From the cell containing the given text, extract its center point as (x, y) coordinate. 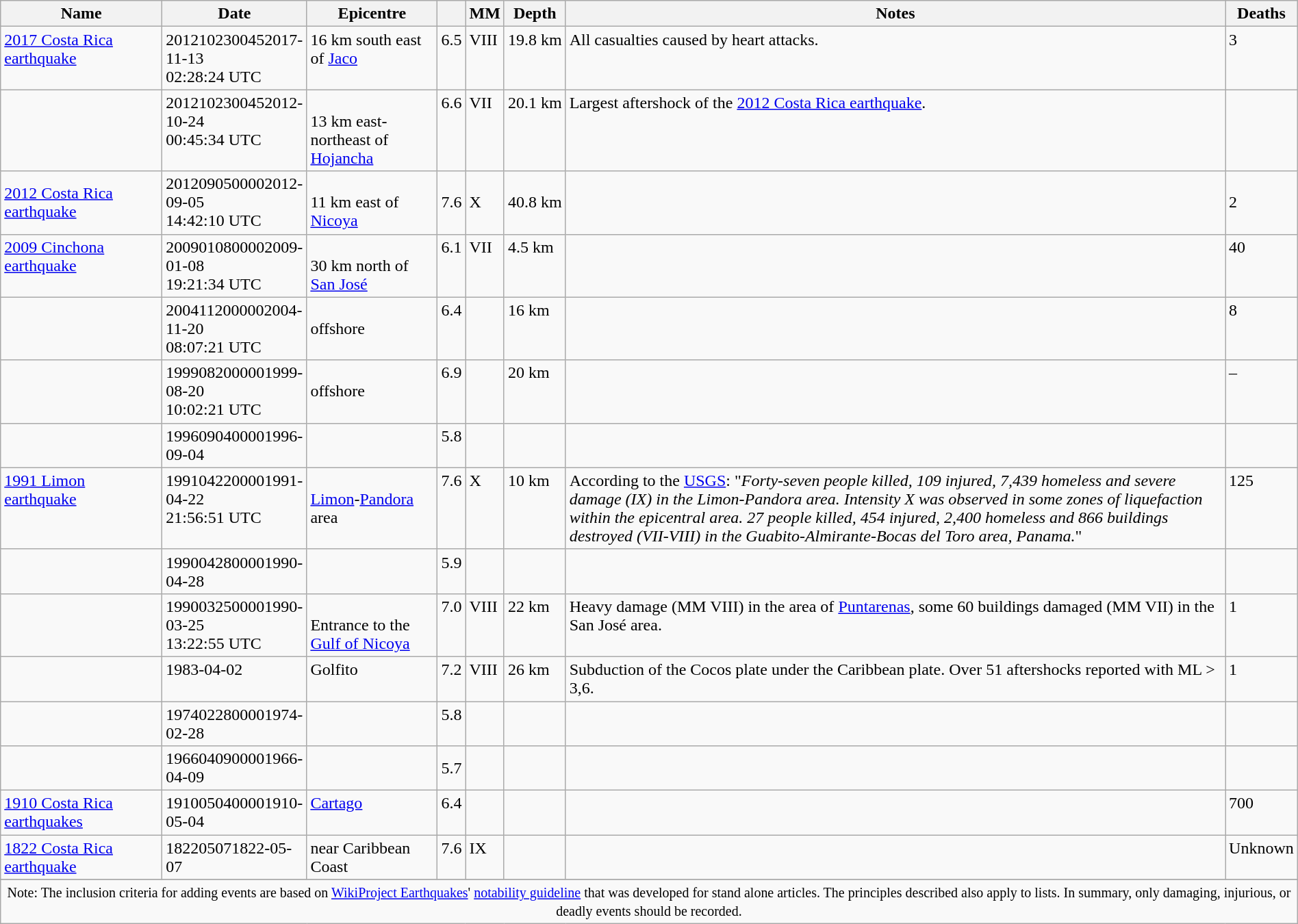
8 (1262, 329)
16 km (535, 329)
22 km (535, 625)
Name (81, 14)
Largest aftershock of the 2012 Costa Rica earthquake. (895, 130)
16 km south east of Jaco (372, 58)
40 (1262, 266)
10 km (535, 508)
6.1 (452, 266)
Notes (895, 14)
Date (234, 14)
1991042200001991-04-2221:56:51 UTC (234, 508)
40.8 km (535, 203)
19.8 km (535, 58)
1983-04-02 (234, 679)
Epicentre (372, 14)
7.0 (452, 625)
182205071822-05-07 (234, 857)
Cartago (372, 813)
2017 Costa Rica earthquake (81, 58)
near Caribbean Coast (372, 857)
Heavy damage (MM VIII) in the area of Puntarenas, some 60 buildings damaged (MM VII) in the San José area. (895, 625)
11 km east of Nicoya (372, 203)
700 (1262, 813)
Deaths (1262, 14)
1991 Limon earthquake (81, 508)
1999082000001999-08-2010:02:21 UTC (234, 392)
6.5 (452, 58)
MM (485, 14)
2012 Costa Rica earthquake (81, 203)
IX (485, 857)
1990032500001990-03-2513:22:55 UTC (234, 625)
125 (1262, 508)
Unknown (1262, 857)
3 (1262, 58)
Depth (535, 14)
1996090400001996-09-04 (234, 445)
13 km east-northeast of Hojancha (372, 130)
26 km (535, 679)
7.2 (452, 679)
Subduction of the Cocos plate under the Caribbean plate. Over 51 aftershocks reported with ML > 3,6. (895, 679)
2009 Cinchona earthquake (81, 266)
1822 Costa Rica earthquake (81, 857)
5.7 (452, 768)
2004112000002004-11-2008:07:21 UTC (234, 329)
2012090500002012-09-0514:42:10 UTC (234, 203)
1974022800001974-02-28 (234, 723)
2 (1262, 203)
20 km (535, 392)
1910050400001910-05-04 (234, 813)
2009010800002009-01-0819:21:34 UTC (234, 266)
2012102300452017-11-1302:28:24 UTC (234, 58)
Limon-Pandora area (372, 508)
30 km north of San José (372, 266)
6.6 (452, 130)
1990042800001990-04-28 (234, 571)
1910 Costa Rica earthquakes (81, 813)
Golfito (372, 679)
1966040900001966-04-09 (234, 768)
4.5 km (535, 266)
2012102300452012-10-2400:45:34 UTC (234, 130)
– (1262, 392)
Entrance to the Gulf of Nicoya (372, 625)
All casualties caused by heart attacks. (895, 58)
5.9 (452, 571)
20.1 km (535, 130)
6.9 (452, 392)
